Find where the given text appears and provide that cell's center as (x, y) coordinate. 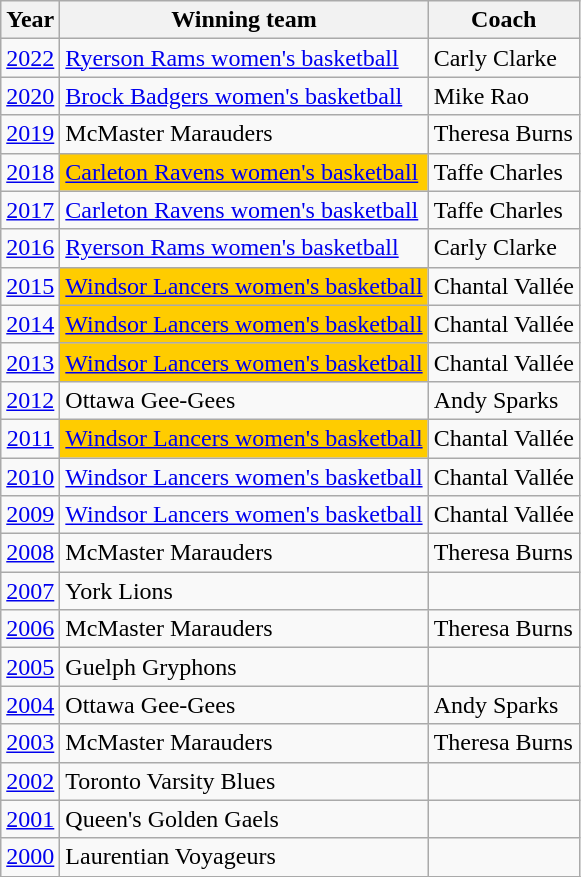
2016 (30, 248)
2013 (30, 362)
2002 (30, 781)
2001 (30, 819)
2000 (30, 857)
2005 (30, 667)
Queen's Golden Gaels (244, 819)
2011 (30, 438)
2008 (30, 553)
2022 (30, 58)
York Lions (244, 591)
2014 (30, 324)
Laurentian Voyageurs (244, 857)
2004 (30, 705)
2009 (30, 515)
2003 (30, 743)
2017 (30, 210)
Brock Badgers women's basketball (244, 96)
2015 (30, 286)
Coach (504, 20)
2019 (30, 134)
Guelph Gryphons (244, 667)
2006 (30, 629)
Year (30, 20)
2018 (30, 172)
2020 (30, 96)
2012 (30, 400)
Winning team (244, 20)
Toronto Varsity Blues (244, 781)
2007 (30, 591)
Mike Rao (504, 96)
2010 (30, 477)
